Determine the [x, y] coordinate at the center of the cell enclosing the given text.  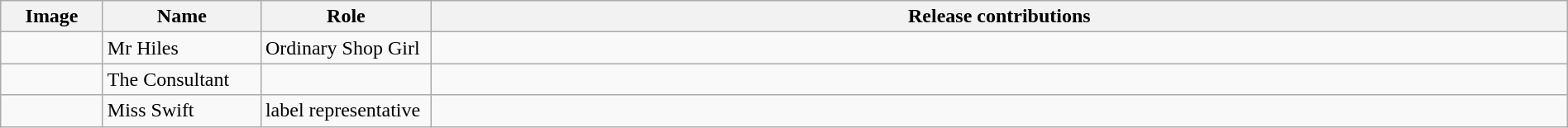
Miss Swift [182, 111]
label representative [346, 111]
Ordinary Shop Girl [346, 48]
Mr Hiles [182, 48]
Image [52, 17]
Name [182, 17]
Release contributions [999, 17]
The Consultant [182, 79]
Role [346, 17]
